Identify which cell holds the provided text, then report its [X, Y] central coordinate. 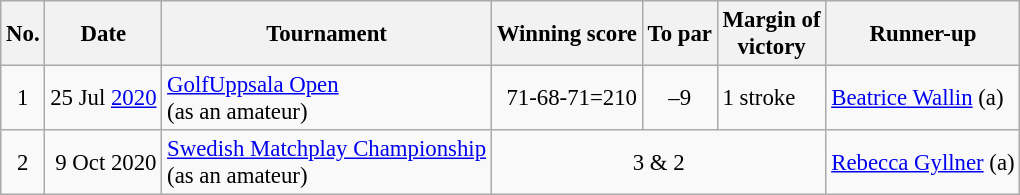
2 [23, 162]
1 stroke [772, 98]
Swedish Matchplay Championship(as an amateur) [327, 162]
Rebecca Gyllner (a) [923, 162]
25 Jul 2020 [104, 98]
No. [23, 34]
To par [680, 34]
Tournament [327, 34]
GolfUppsala Open(as an amateur) [327, 98]
Runner-up [923, 34]
9 Oct 2020 [104, 162]
Beatrice Wallin (a) [923, 98]
Winning score [566, 34]
1 [23, 98]
71-68-71=210 [566, 98]
Margin ofvictory [772, 34]
–9 [680, 98]
3 & 2 [658, 162]
Date [104, 34]
